Return the [X, Y] coordinate for the center point of the cell that contains the specified text.  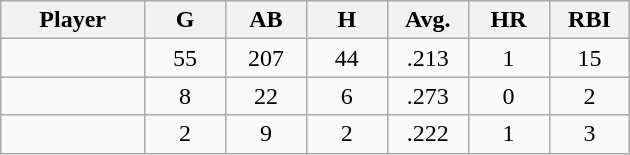
15 [590, 58]
44 [346, 58]
6 [346, 96]
.213 [428, 58]
RBI [590, 20]
H [346, 20]
HR [508, 20]
207 [266, 58]
9 [266, 134]
8 [186, 96]
AB [266, 20]
G [186, 20]
.222 [428, 134]
0 [508, 96]
.273 [428, 96]
Avg. [428, 20]
55 [186, 58]
Player [73, 20]
22 [266, 96]
3 [590, 134]
